Return the (X, Y) coordinate for the center point of the cell that contains the specified text.  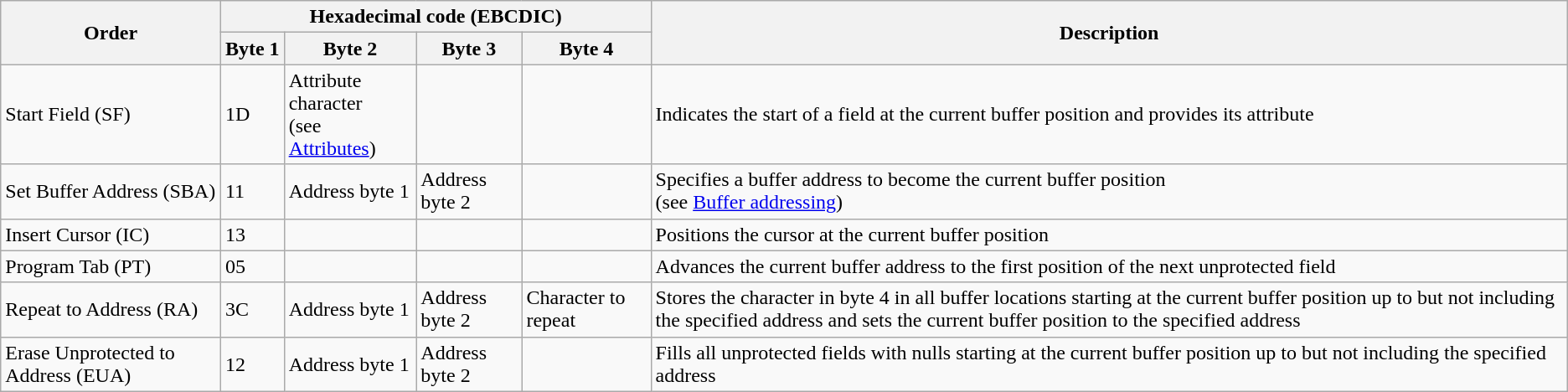
05 (252, 266)
1D (252, 114)
Advances the current buffer address to the first position of the next unprotected field (1109, 266)
13 (252, 235)
Hexadecimal code (EBCDIC) (436, 17)
Byte 1 (252, 49)
Specifies a buffer address to become the current buffer position(see Buffer addressing) (1109, 191)
Set Buffer Address (SBA) (111, 191)
Positions the cursor at the current buffer position (1109, 235)
Byte 2 (350, 49)
Insert Cursor (IC) (111, 235)
11 (252, 191)
Byte 3 (469, 49)
Attribute character(see Attributes) (350, 114)
12 (252, 364)
Erase Unprotected to Address (EUA) (111, 364)
3C (252, 310)
Byte 4 (586, 49)
Start Field (SF) (111, 114)
Description (1109, 33)
Fills all unprotected fields with nulls starting at the current buffer position up to but not including the specified address (1109, 364)
Order (111, 33)
Program Tab (PT) (111, 266)
Indicates the start of a field at the current buffer position and provides its attribute (1109, 114)
Repeat to Address (RA) (111, 310)
Character to repeat (586, 310)
